For the text-containing cell, return its midpoint in (x, y) coordinate format. 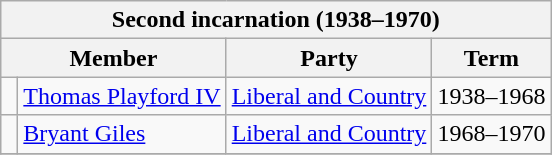
Member (114, 58)
Second incarnation (1938–1970) (276, 20)
Party (329, 58)
Bryant Giles (122, 134)
1938–1968 (492, 96)
Term (492, 58)
1968–1970 (492, 134)
Thomas Playford IV (122, 96)
